From the cell containing the given text, extract its center point as [x, y] coordinate. 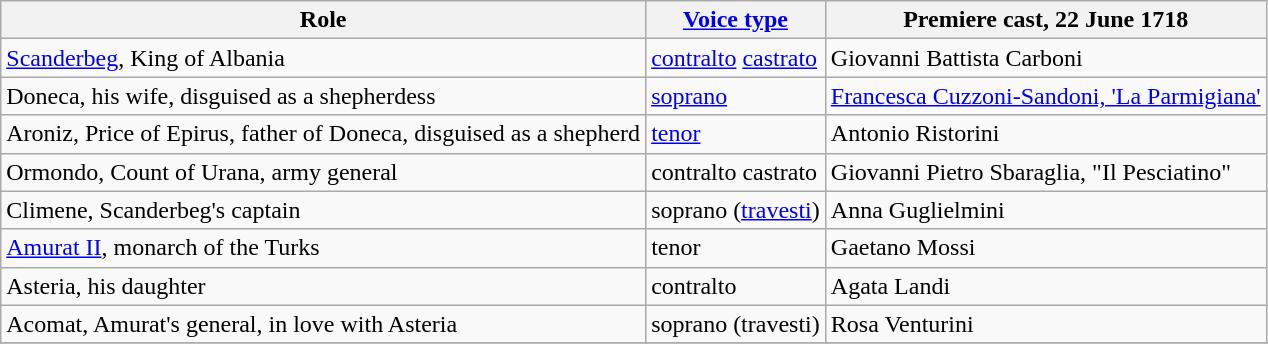
Scanderbeg, King of Albania [324, 58]
Ormondo, Count of Urana, army general [324, 172]
Climene, Scanderbeg's captain [324, 210]
soprano [736, 96]
Anna Guglielmini [1046, 210]
Premiere cast, 22 June 1718 [1046, 20]
Agata Landi [1046, 286]
Francesca Cuzzoni-Sandoni, 'La Parmigiana' [1046, 96]
contralto [736, 286]
Gaetano Mossi [1046, 248]
Role [324, 20]
Acomat, Amurat's general, in love with Asteria [324, 324]
Voice type [736, 20]
Rosa Venturini [1046, 324]
Giovanni Battista Carboni [1046, 58]
Doneca, his wife, disguised as a shepherdess [324, 96]
Giovanni Pietro Sbaraglia, "Il Pesciatino" [1046, 172]
Amurat II, monarch of the Turks [324, 248]
Asteria, his daughter [324, 286]
Antonio Ristorini [1046, 134]
Aroniz, Price of Epirus, father of Doneca, disguised as a shepherd [324, 134]
